Output the (x, y) coordinate of the center of the cell containing the given text.  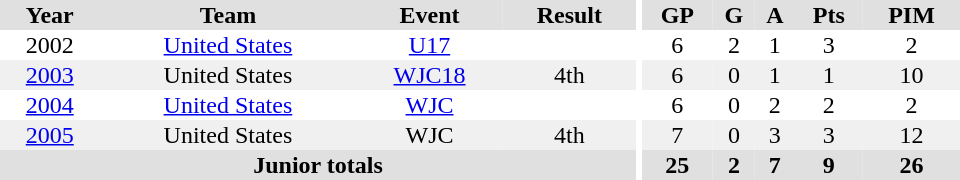
U17 (429, 45)
2003 (50, 75)
GP (678, 15)
Team (228, 15)
G (734, 15)
Junior totals (318, 165)
2005 (50, 135)
Result (570, 15)
Year (50, 15)
A (775, 15)
25 (678, 165)
9 (829, 165)
WJC18 (429, 75)
Pts (829, 15)
10 (912, 75)
26 (912, 165)
Event (429, 15)
12 (912, 135)
PIM (912, 15)
2002 (50, 45)
2004 (50, 105)
